Provide the (X, Y) coordinate of the cell's center where the given text is located.  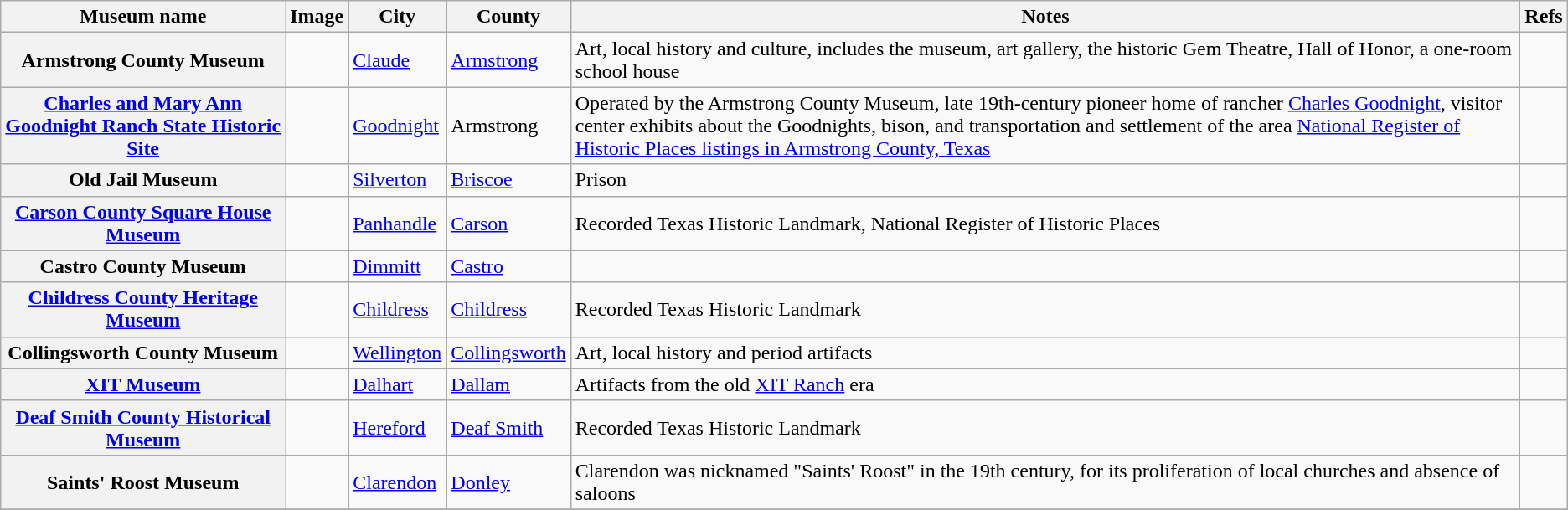
Collingsworth County Museum (143, 353)
XIT Museum (143, 384)
Silverton (397, 180)
Hereford (397, 427)
Prison (1045, 180)
Deaf Smith County Historical Museum (143, 427)
City (397, 17)
Goodnight (397, 126)
Collingsworth (508, 353)
Deaf Smith (508, 427)
Old Jail Museum (143, 180)
Charles and Mary Ann Goodnight Ranch State Historic Site (143, 126)
Recorded Texas Historic Landmark, National Register of Historic Places (1045, 223)
Notes (1045, 17)
Claude (397, 60)
Dallam (508, 384)
Armstrong County Museum (143, 60)
Art, local history and culture, includes the museum, art gallery, the historic Gem Theatre, Hall of Honor, a one-room school house (1045, 60)
Dalhart (397, 384)
Childress County Heritage Museum (143, 310)
Carson County Square House Museum (143, 223)
Art, local history and period artifacts (1045, 353)
Carson (508, 223)
Briscoe (508, 180)
County (508, 17)
Dimmitt (397, 266)
Castro (508, 266)
Clarendon was nicknamed "Saints' Roost" in the 19th century, for its proliferation of local churches and absence of saloons (1045, 482)
Artifacts from the old XIT Ranch era (1045, 384)
Saints' Roost Museum (143, 482)
Donley (508, 482)
Museum name (143, 17)
Clarendon (397, 482)
Wellington (397, 353)
Panhandle (397, 223)
Image (317, 17)
Refs (1544, 17)
Castro County Museum (143, 266)
